Detect which cell encompasses the target text, then output its (x, y) center coordinate. 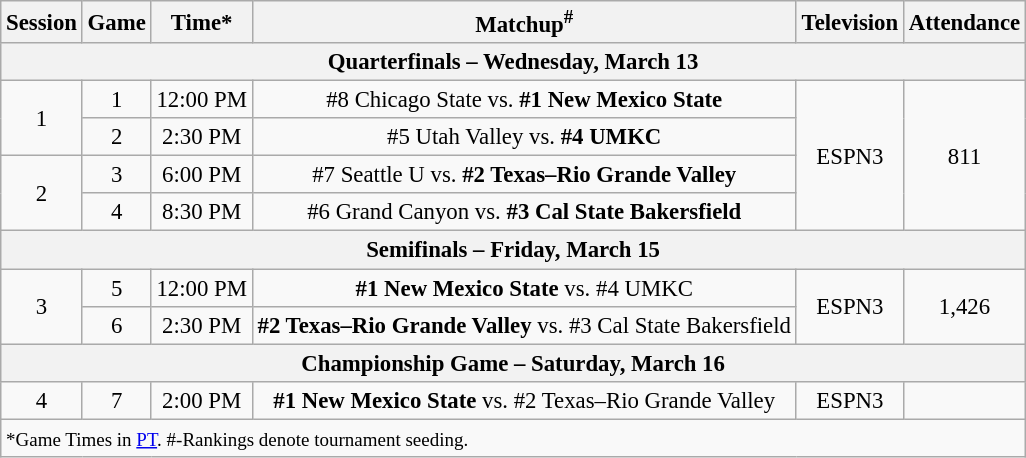
#2 Texas–Rio Grande Valley vs. #3 Cal State Bakersfield (524, 325)
2:00 PM (202, 400)
Matchup# (524, 22)
Time* (202, 22)
Quarterfinals – Wednesday, March 13 (514, 62)
Attendance (964, 22)
#7 Seattle U vs. #2 Texas–Rio Grande Valley (524, 175)
1,426 (964, 306)
#1 New Mexico State vs. #4 UMKC (524, 288)
#1 New Mexico State vs. #2 Texas–Rio Grande Valley (524, 400)
7 (116, 400)
Television (850, 22)
8:30 PM (202, 213)
6 (116, 325)
811 (964, 156)
6:00 PM (202, 175)
*Game Times in PT. #-Rankings denote tournament seeding. (514, 438)
5 (116, 288)
Session (42, 22)
#5 Utah Valley vs. #4 UMKC (524, 137)
#6 Grand Canyon vs. #3 Cal State Bakersfield (524, 213)
Championship Game – Saturday, March 16 (514, 363)
Game (116, 22)
Semifinals – Friday, March 15 (514, 250)
#8 Chicago State vs. #1 New Mexico State (524, 100)
